Output the [X, Y] coordinate of the center of the cell containing the given text.  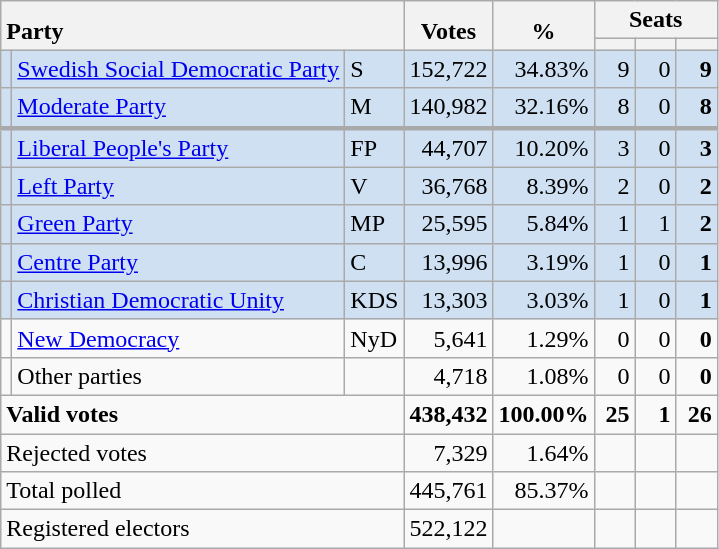
Left Party [178, 186]
1.64% [544, 453]
438,432 [448, 414]
Registered electors [202, 529]
C [374, 262]
8.39% [544, 186]
26 [696, 414]
34.83% [544, 69]
Votes [448, 26]
7,329 [448, 453]
Party [202, 26]
13,303 [448, 300]
1.08% [544, 376]
36,768 [448, 186]
32.16% [544, 108]
445,761 [448, 491]
5.84% [544, 224]
152,722 [448, 69]
44,707 [448, 148]
M [374, 108]
10.20% [544, 148]
4,718 [448, 376]
% [544, 26]
FP [374, 148]
Green Party [178, 224]
S [374, 69]
100.00% [544, 414]
Centre Party [178, 262]
V [374, 186]
KDS [374, 300]
Valid votes [202, 414]
3.03% [544, 300]
Seats [656, 20]
25,595 [448, 224]
5,641 [448, 338]
Swedish Social Democratic Party [178, 69]
3.19% [544, 262]
Other parties [178, 376]
1.29% [544, 338]
85.37% [544, 491]
Rejected votes [202, 453]
NyD [374, 338]
13,996 [448, 262]
New Democracy [178, 338]
Total polled [202, 491]
Christian Democratic Unity [178, 300]
522,122 [448, 529]
25 [614, 414]
Liberal People's Party [178, 148]
Moderate Party [178, 108]
MP [374, 224]
140,982 [448, 108]
